Identify which cell holds the provided text, then report its [x, y] central coordinate. 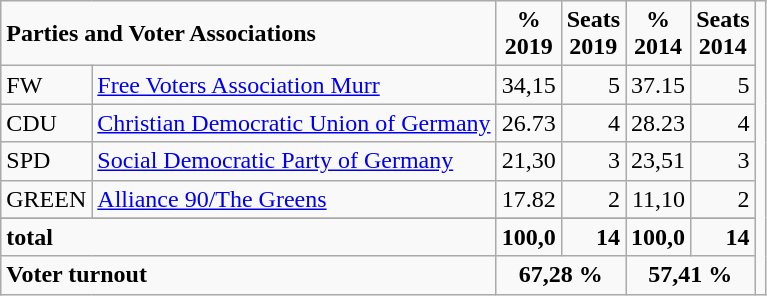
26.73 [528, 123]
Alliance 90/The Greens [294, 199]
28.23 [658, 123]
GREEN [46, 199]
Voter turnout [248, 275]
total [248, 237]
34,15 [528, 85]
37.15 [658, 85]
CDU [46, 123]
SPD [46, 161]
FW [46, 85]
Seats2019 [593, 34]
23,51 [658, 161]
Parties and Voter Associations [248, 34]
%2019 [528, 34]
Christian Democratic Union of Germany [294, 123]
17.82 [528, 199]
Social Democratic Party of Germany [294, 161]
Seats2014 [723, 34]
21,30 [528, 161]
11,10 [658, 199]
%2014 [658, 34]
57,41 % [690, 275]
67,28 % [560, 275]
Free Voters Association Murr [294, 85]
